Output the [X, Y] coordinate of the center of the cell containing the given text.  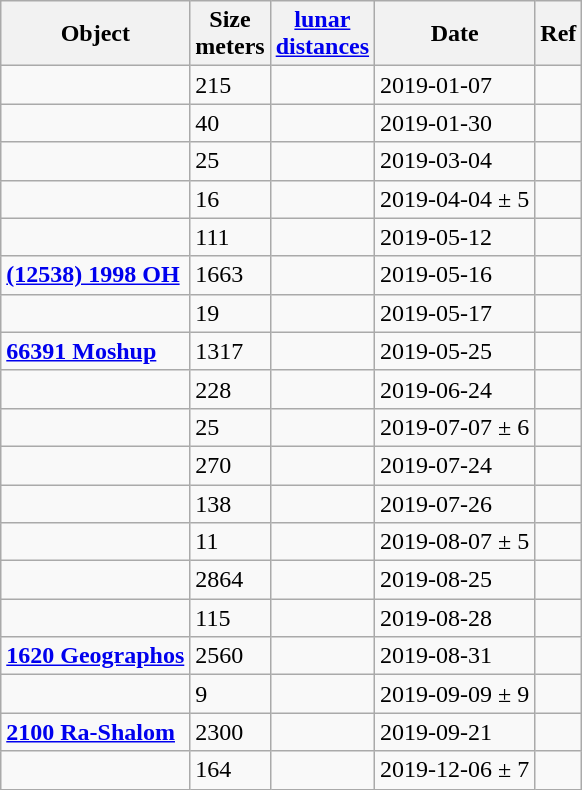
2019-05-25 [455, 351]
1620 Geographos [96, 656]
2019-08-07 ± 5 [455, 542]
Ref [558, 34]
2100 Ra-Shalom [96, 732]
2019-08-28 [455, 618]
270 [230, 465]
2019-04-04 ± 5 [455, 199]
2019-01-07 [455, 85]
11 [230, 542]
164 [230, 770]
16 [230, 199]
2019-05-17 [455, 313]
2019-12-06 ± 7 [455, 770]
9 [230, 694]
2019-01-30 [455, 123]
Object [96, 34]
Date [455, 34]
2019-08-25 [455, 580]
2864 [230, 580]
2019-05-16 [455, 275]
2560 [230, 656]
2019-07-24 [455, 465]
2300 [230, 732]
228 [230, 389]
111 [230, 237]
2019-07-07 ± 6 [455, 427]
2019-07-26 [455, 503]
(12538) 1998 OH [96, 275]
2019-09-09 ± 9 [455, 694]
1317 [230, 351]
1663 [230, 275]
2019-09-21 [455, 732]
138 [230, 503]
115 [230, 618]
19 [230, 313]
66391 Moshup [96, 351]
Sizemeters [230, 34]
40 [230, 123]
215 [230, 85]
2019-06-24 [455, 389]
lunardistances [322, 34]
2019-08-31 [455, 656]
2019-05-12 [455, 237]
2019-03-04 [455, 161]
